Locate the cell with the specified text and output its [X, Y] center coordinate. 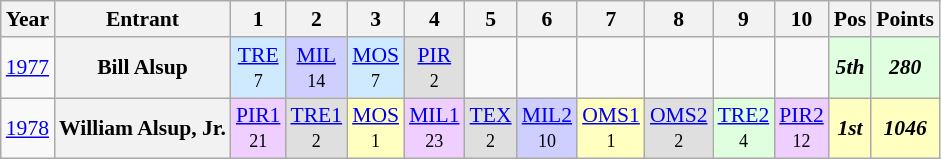
Pos [850, 19]
OMS22 [679, 128]
2 [316, 19]
TRE12 [316, 128]
9 [744, 19]
5th [850, 68]
PIR212 [802, 128]
6 [547, 19]
PIR2 [434, 68]
PIR121 [258, 128]
280 [905, 68]
TRE7 [258, 68]
10 [802, 19]
1978 [28, 128]
7 [611, 19]
William Alsup, Jr. [142, 128]
MIL14 [316, 68]
5 [491, 19]
8 [679, 19]
1977 [28, 68]
TRE24 [744, 128]
1 [258, 19]
Points [905, 19]
MOS7 [376, 68]
MIL123 [434, 128]
MIL210 [547, 128]
Entrant [142, 19]
1st [850, 128]
Year [28, 19]
3 [376, 19]
Bill Alsup [142, 68]
1046 [905, 128]
OMS11 [611, 128]
MOS1 [376, 128]
4 [434, 19]
TEX2 [491, 128]
